Detect which cell encompasses the target text, then output its (X, Y) center coordinate. 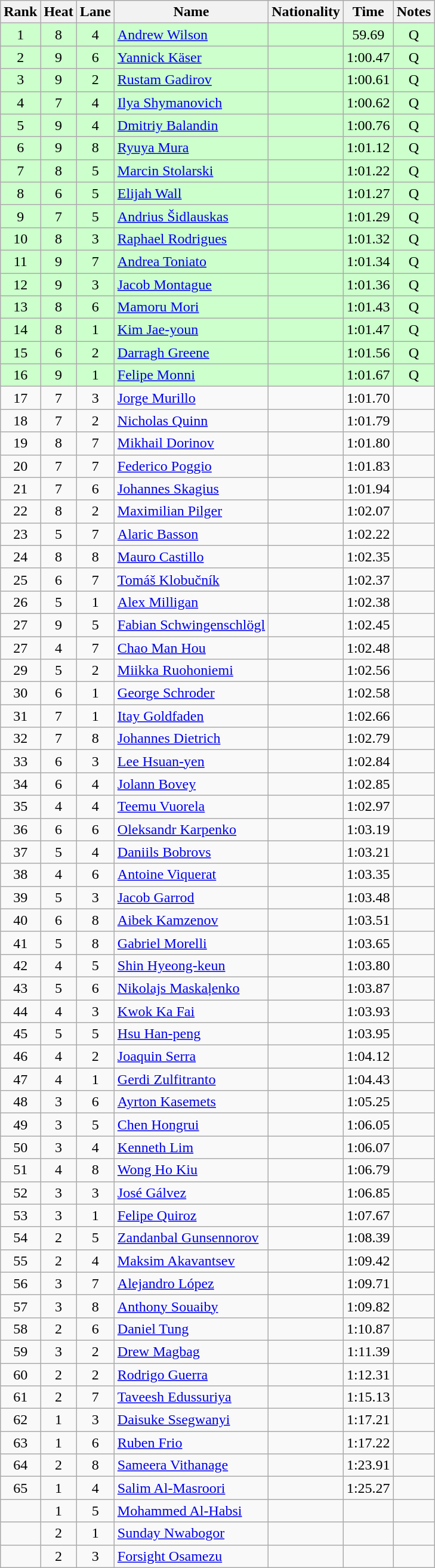
Felipe Monni (191, 375)
Itay Goldfaden (191, 716)
Rustam Gadirov (191, 80)
1:03.80 (368, 965)
49 (20, 1125)
1:15.13 (368, 1397)
44 (20, 1011)
Andrew Wilson (191, 35)
Taveesh Edussuriya (191, 1397)
57 (20, 1306)
60 (20, 1374)
Daniils Bobrovs (191, 852)
1:03.19 (368, 829)
1:01.12 (368, 148)
1:03.35 (368, 875)
11 (20, 261)
62 (20, 1420)
1:06.07 (368, 1147)
1:01.29 (368, 216)
Heat (58, 12)
Tomáš Klobučník (191, 579)
Time (368, 12)
1:02.38 (368, 602)
42 (20, 965)
32 (20, 739)
1:01.47 (368, 330)
Nationality (306, 12)
Alex Milligan (191, 602)
1:00.62 (368, 103)
59 (20, 1351)
1:09.42 (368, 1261)
Teemu Vuorela (191, 807)
51 (20, 1170)
1:01.36 (368, 285)
43 (20, 988)
1:04.12 (368, 1057)
Johannes Skagius (191, 489)
1:02.07 (368, 511)
59.69 (368, 35)
Ryuya Mura (191, 148)
Name (191, 12)
Gerdi Zulfitranto (191, 1079)
1:25.27 (368, 1488)
33 (20, 761)
Kim Jae-youn (191, 330)
Mikhail Dorinov (191, 443)
25 (20, 579)
23 (20, 534)
Federico Poggio (191, 466)
41 (20, 943)
12 (20, 285)
Maksim Akavantsev (191, 1261)
30 (20, 693)
1:02.58 (368, 693)
Lane (95, 12)
Fabian Schwingenschlögl (191, 625)
Daniel Tung (191, 1329)
1:03.87 (368, 988)
1:01.27 (368, 193)
47 (20, 1079)
14 (20, 330)
1:01.70 (368, 398)
1:10.87 (368, 1329)
1:02.85 (368, 784)
1:02.48 (368, 647)
Daisuke Ssegwanyi (191, 1420)
Johannes Dietrich (191, 739)
1:01.56 (368, 353)
Rank (20, 12)
1:02.56 (368, 671)
Mohammed Al-Habsi (191, 1511)
Anthony Souaiby (191, 1306)
Gabriel Morelli (191, 943)
17 (20, 398)
Dmitriy Balandin (191, 125)
1:09.71 (368, 1283)
1:11.39 (368, 1351)
Miikka Ruohoniemi (191, 671)
58 (20, 1329)
1:02.35 (368, 557)
22 (20, 511)
1:06.05 (368, 1125)
1:01.80 (368, 443)
46 (20, 1057)
36 (20, 829)
Drew Magbag (191, 1351)
1:02.84 (368, 761)
Chao Man Hou (191, 647)
Wong Ho Kiu (191, 1170)
Hsu Han-peng (191, 1034)
31 (20, 716)
1:03.93 (368, 1011)
Mauro Castillo (191, 557)
Aibek Kamzenov (191, 920)
Jorge Murillo (191, 398)
16 (20, 375)
1:02.45 (368, 625)
1:02.37 (368, 579)
Sameera Vithanage (191, 1465)
48 (20, 1102)
1:03.95 (368, 1034)
Elijah Wall (191, 193)
1:07.67 (368, 1215)
Alejandro López (191, 1283)
54 (20, 1238)
1:02.66 (368, 716)
1:01.32 (368, 239)
1:17.22 (368, 1443)
Notes (414, 12)
Felipe Quiroz (191, 1215)
Alaric Basson (191, 534)
1:02.97 (368, 807)
29 (20, 671)
15 (20, 353)
1:08.39 (368, 1238)
Salim Al-Masroori (191, 1488)
1:04.43 (368, 1079)
1:01.83 (368, 466)
38 (20, 875)
50 (20, 1147)
Kenneth Lim (191, 1147)
1:02.22 (368, 534)
61 (20, 1397)
Jacob Montague (191, 285)
18 (20, 421)
Zandanbal Gunsennorov (191, 1238)
1:23.91 (368, 1465)
39 (20, 897)
Kwok Ka Fai (191, 1011)
Antoine Viquerat (191, 875)
1:09.82 (368, 1306)
Ayrton Kasemets (191, 1102)
1:01.67 (368, 375)
52 (20, 1193)
1:02.79 (368, 739)
1:01.43 (368, 307)
1:12.31 (368, 1374)
55 (20, 1261)
1:03.65 (368, 943)
1:00.76 (368, 125)
63 (20, 1443)
1:06.79 (368, 1170)
1:05.25 (368, 1102)
Oleksandr Karpenko (191, 829)
Rodrigo Guerra (191, 1374)
56 (20, 1283)
Marcin Stolarski (191, 171)
George Schroder (191, 693)
64 (20, 1465)
1:06.85 (368, 1193)
10 (20, 239)
Mamoru Mori (191, 307)
1:00.61 (368, 80)
1:17.21 (368, 1420)
Andrea Toniato (191, 261)
Lee Hsuan-yen (191, 761)
Joaquin Serra (191, 1057)
1:00.47 (368, 57)
21 (20, 489)
45 (20, 1034)
34 (20, 784)
19 (20, 443)
1:03.51 (368, 920)
1:01.22 (368, 171)
1:03.48 (368, 897)
13 (20, 307)
Maximilian Pilger (191, 511)
40 (20, 920)
1:03.21 (368, 852)
Andrius Šidlauskas (191, 216)
Jacob Garrod (191, 897)
26 (20, 602)
Forsight Osamezu (191, 1556)
Nicholas Quinn (191, 421)
20 (20, 466)
Shin Hyeong-keun (191, 965)
35 (20, 807)
Raphael Rodrigues (191, 239)
65 (20, 1488)
Ilya Shymanovich (191, 103)
Darragh Greene (191, 353)
53 (20, 1215)
24 (20, 557)
Nikolajs Maskaļenko (191, 988)
1:01.79 (368, 421)
José Gálvez (191, 1193)
Chen Hongrui (191, 1125)
Yannick Käser (191, 57)
1:01.34 (368, 261)
Ruben Frio (191, 1443)
37 (20, 852)
Sunday Nwabogor (191, 1533)
Jolann Bovey (191, 784)
1:01.94 (368, 489)
